Search for the cell housing the specified text and yield its [X, Y] center coordinate. 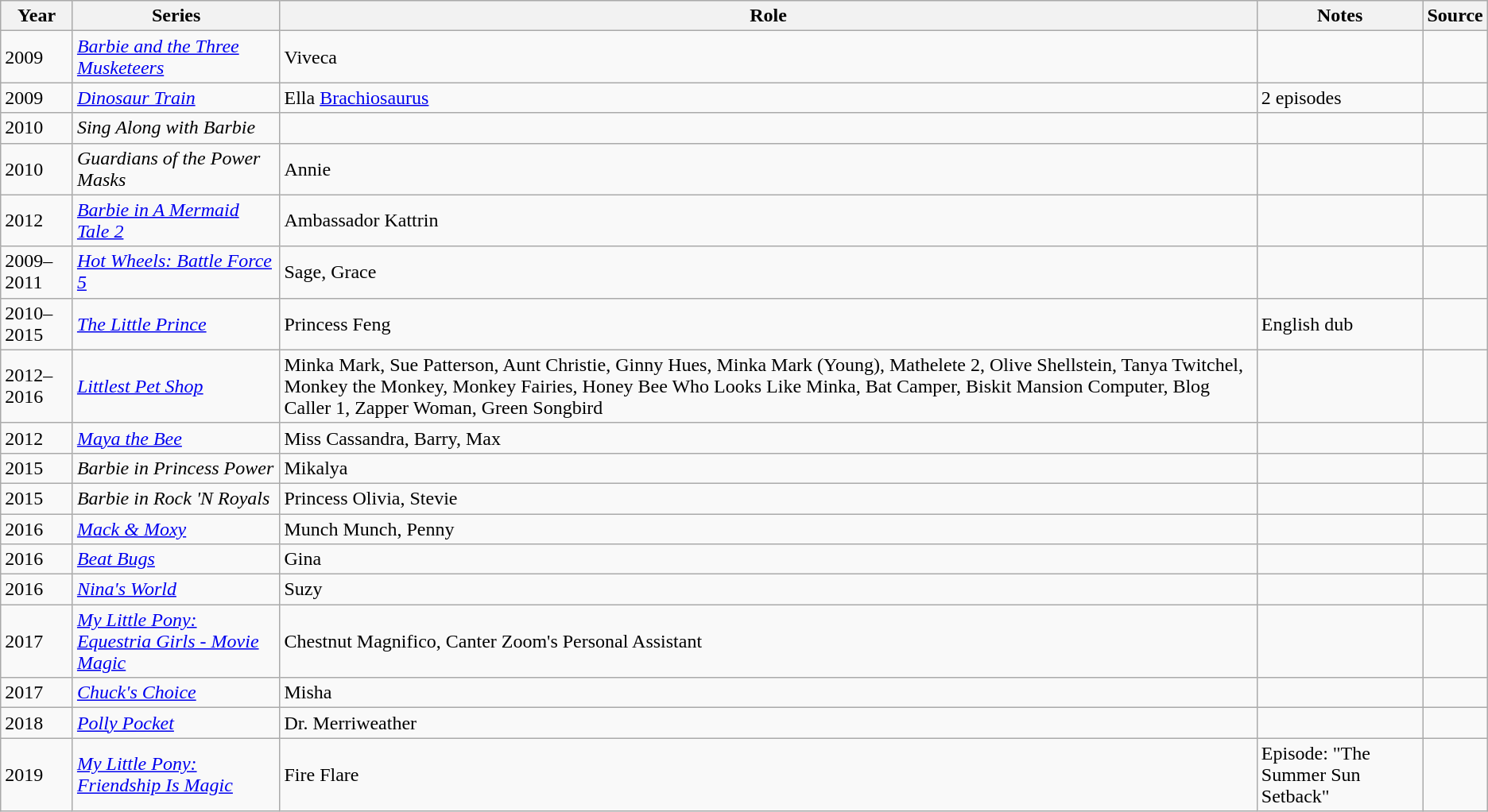
Mack & Moxy [176, 528]
2018 [37, 723]
The Little Prince [176, 324]
Barbie in A Mermaid Tale 2 [176, 221]
Fire Flare [768, 775]
Mikalya [768, 468]
Princess Olivia, Stevie [768, 498]
My Little Pony: Friendship Is Magic [176, 775]
Guardians of the Power Masks [176, 168]
Suzy [768, 590]
Miss Cassandra, Barry, Max [768, 438]
Princess Feng [768, 324]
Barbie and the Three Musketeers [176, 57]
English dub [1340, 324]
Nina's World [176, 590]
Chestnut Magnifico, Canter Zoom's Personal Assistant [768, 641]
Dinosaur Train [176, 98]
Barbie in Rock 'N Royals [176, 498]
Maya the Bee [176, 438]
Episode: "The Summer Sun Setback" [1340, 775]
2009–2011 [37, 272]
Gina [768, 559]
Series [176, 16]
Hot Wheels: Battle Force 5 [176, 272]
Ella Brachiosaurus [768, 98]
Viveca [768, 57]
2 episodes [1340, 98]
Notes [1340, 16]
Sage, Grace [768, 272]
Annie [768, 168]
2012–2016 [37, 386]
Chuck's Choice [176, 693]
2019 [37, 775]
Misha [768, 693]
Munch Munch, Penny [768, 528]
Barbie in Princess Power [176, 468]
Littlest Pet Shop [176, 386]
Dr. Merriweather [768, 723]
Beat Bugs [176, 559]
Polly Pocket [176, 723]
My Little Pony: Equestria Girls - Movie Magic [176, 641]
Source [1455, 16]
Year [37, 16]
2010–2015 [37, 324]
Ambassador Kattrin [768, 221]
Role [768, 16]
Sing Along with Barbie [176, 128]
